Capture the cell that displays the provided text and extract its (X, Y) central coordinate. 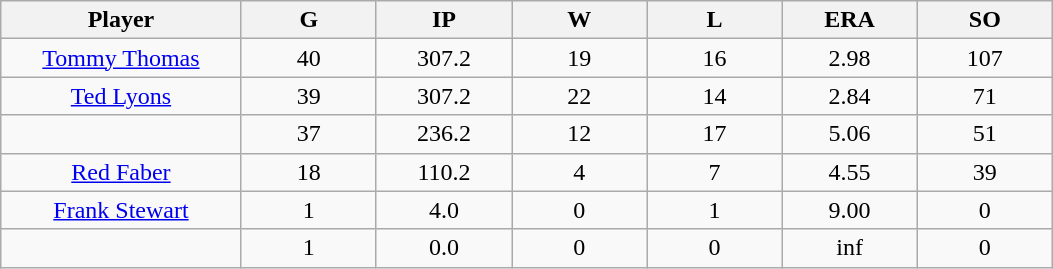
9.00 (850, 210)
236.2 (444, 134)
37 (308, 134)
W (580, 20)
16 (714, 58)
SO (984, 20)
22 (580, 96)
12 (580, 134)
IP (444, 20)
inf (850, 248)
Red Faber (121, 172)
0.0 (444, 248)
2.84 (850, 96)
Player (121, 20)
71 (984, 96)
Tommy Thomas (121, 58)
4.55 (850, 172)
19 (580, 58)
Ted Lyons (121, 96)
14 (714, 96)
18 (308, 172)
4 (580, 172)
17 (714, 134)
Frank Stewart (121, 210)
110.2 (444, 172)
7 (714, 172)
5.06 (850, 134)
51 (984, 134)
L (714, 20)
40 (308, 58)
2.98 (850, 58)
ERA (850, 20)
4.0 (444, 210)
G (308, 20)
107 (984, 58)
